Pinpoint the cell where the given text exists, returning its [x, y] midpoint coordinate. 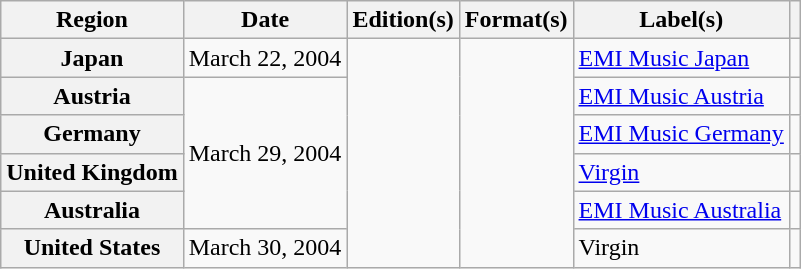
EMI Music Germany [681, 134]
Japan [92, 58]
Germany [92, 134]
Edition(s) [403, 20]
United Kingdom [92, 172]
March 22, 2004 [265, 58]
March 29, 2004 [265, 153]
Format(s) [516, 20]
Date [265, 20]
Australia [92, 210]
Region [92, 20]
United States [92, 248]
EMI Music Austria [681, 96]
EMI Music Australia [681, 210]
March 30, 2004 [265, 248]
EMI Music Japan [681, 58]
Label(s) [681, 20]
Austria [92, 96]
